Scan for the cell matching the given text and deliver its [x, y] coordinate at center. 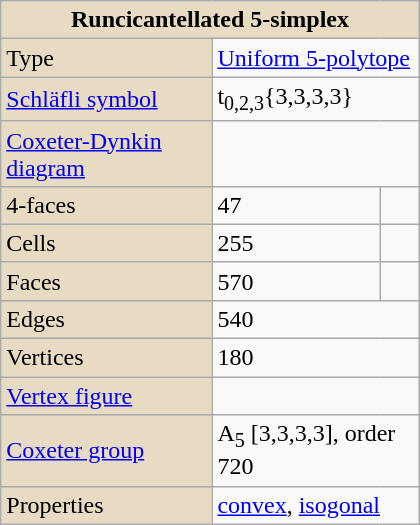
convex, isogonal [316, 505]
4-faces [106, 205]
Cells [106, 243]
Schläfli symbol [106, 99]
180 [316, 358]
Vertices [106, 358]
540 [316, 319]
Coxeter-Dynkin diagram [106, 154]
255 [296, 243]
Uniform 5-polytope [316, 58]
Type [106, 58]
570 [296, 281]
Coxeter group [106, 450]
47 [296, 205]
Vertex figure [106, 396]
Edges [106, 319]
Faces [106, 281]
A5 [3,3,3,3], order 720 [316, 450]
Properties [106, 505]
t0,2,3{3,3,3,3} [316, 99]
Runcicantellated 5-simplex [210, 20]
